Determine the (x, y) coordinate at the center of the cell enclosing the given text.  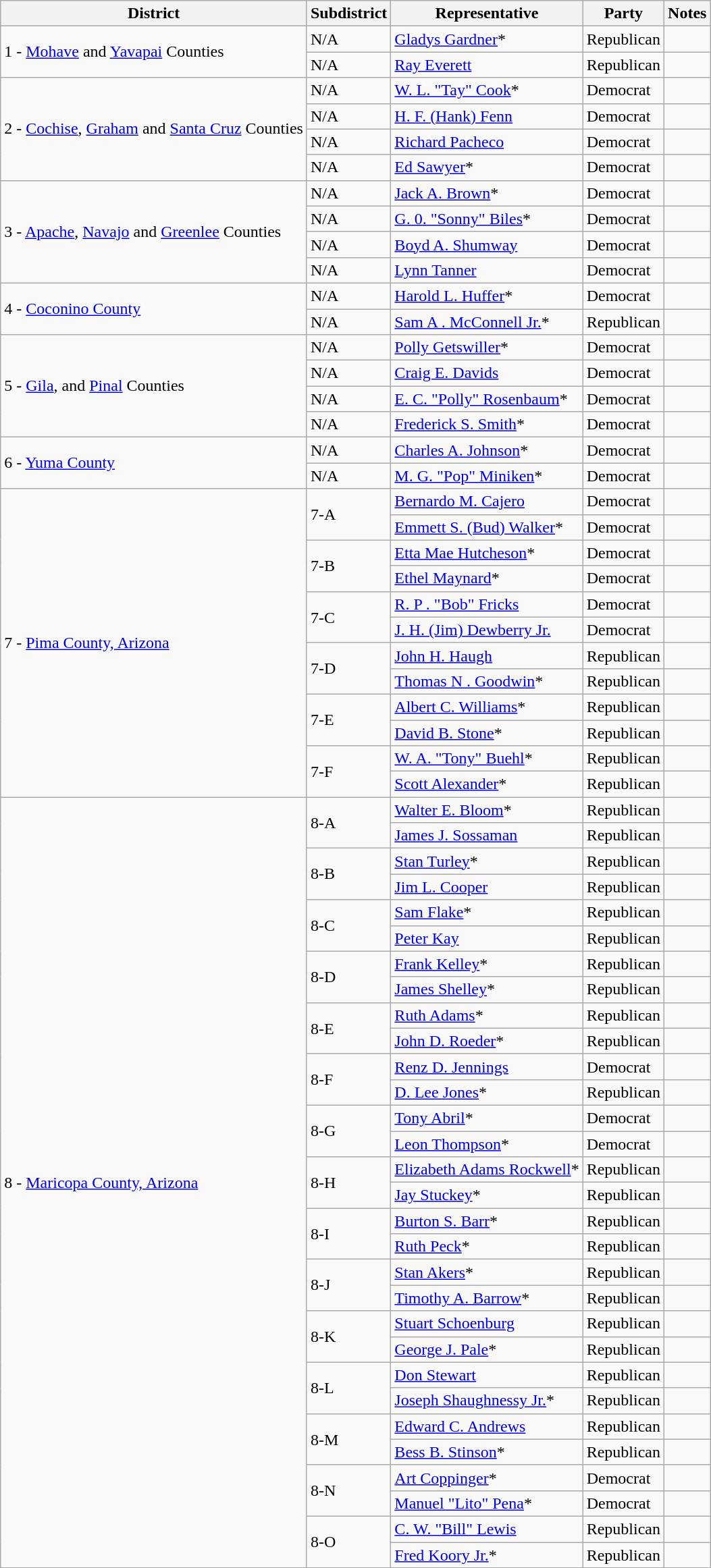
James Shelley* (487, 990)
Manuel "Lito" Pena* (487, 1503)
8-O (348, 1542)
Walter E. Bloom* (487, 810)
David B. Stone* (487, 732)
Party (623, 13)
Etta Mae Hutcheson* (487, 553)
Elizabeth Adams Rockwell* (487, 1170)
Lynn Tanner (487, 270)
Peter Kay (487, 938)
J. H. (Jim) Dewberry Jr. (487, 630)
8-A (348, 823)
Frank Kelley* (487, 964)
John H. Haugh (487, 655)
8-K (348, 1336)
District (154, 13)
Frederick S. Smith* (487, 425)
Notes (687, 13)
D. Lee Jones* (487, 1092)
Richard Pacheco (487, 142)
Ethel Maynard* (487, 578)
1 - Mohave and Yavapai Counties (154, 52)
Harold L. Huffer* (487, 296)
Polly Getswiller* (487, 348)
8-J (348, 1285)
Representative (487, 13)
8-M (348, 1439)
7-A (348, 514)
6 - Yuma County (154, 463)
7-C (348, 617)
George J. Pale* (487, 1349)
Scott Alexander* (487, 784)
Ruth Peck* (487, 1247)
Ruth Adams* (487, 1015)
Gladys Gardner* (487, 39)
R. P . "Bob" Fricks (487, 604)
5 - Gila, and Pinal Counties (154, 386)
Renz D. Jennings (487, 1066)
8 - Maricopa County, Arizona (154, 1183)
Sam A . McConnell Jr.* (487, 322)
H. F. (Hank) Fenn (487, 116)
Ray Everett (487, 65)
Leon Thompson* (487, 1144)
Sam Flake* (487, 913)
Subdistrict (348, 13)
8-I (348, 1234)
G. 0. "Sonny" Biles* (487, 219)
7-F (348, 772)
8-B (348, 874)
8-E (348, 1028)
7-E (348, 720)
8-C (348, 925)
7-B (348, 566)
Jack A. Brown* (487, 193)
Don Stewart (487, 1375)
4 - Coconino County (154, 308)
C. W. "Bill" Lewis (487, 1529)
Burton S. Barr* (487, 1221)
E. C. "Polly" Rosenbaum* (487, 399)
W. A. "Tony" Buehl* (487, 759)
Ed Sawyer* (487, 167)
Boyd A. Shumway (487, 244)
8-L (348, 1388)
Jay Stuckey* (487, 1195)
8-N (348, 1490)
Albert C. Williams* (487, 707)
Timothy A. Barrow* (487, 1298)
Charles A. Johnson* (487, 450)
2 - Cochise, Graham and Santa Cruz Counties (154, 129)
Stan Akers* (487, 1272)
John D. Roeder* (487, 1041)
M. G. "Pop" Miniken* (487, 476)
Joseph Shaughnessy Jr.* (487, 1401)
Tony Abril* (487, 1118)
8-G (348, 1131)
Bernardo M. Cajero (487, 502)
8-F (348, 1079)
Edward C. Andrews (487, 1426)
7 - Pima County, Arizona (154, 643)
W. L. "Tay" Cook* (487, 90)
Emmett S. (Bud) Walker* (487, 527)
Bess B. Stinson* (487, 1452)
7-D (348, 668)
8-D (348, 977)
James J. Sossaman (487, 836)
Fred Koory Jr.* (487, 1555)
8-H (348, 1183)
Stuart Schoenburg (487, 1324)
3 - Apache, Navajo and Greenlee Counties (154, 232)
Stan Turley* (487, 861)
Art Coppinger* (487, 1478)
Thomas N . Goodwin* (487, 681)
Craig E. Davids (487, 373)
Jim L. Cooper (487, 887)
